Determine the [x, y] coordinate at the center of the cell enclosing the given text.  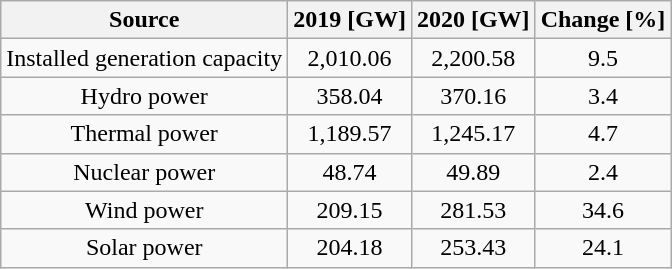
3.4 [603, 96]
Hydro power [144, 96]
Installed generation capacity [144, 58]
34.6 [603, 210]
9.5 [603, 58]
Thermal power [144, 134]
Change [%] [603, 20]
24.1 [603, 248]
204.18 [350, 248]
49.89 [473, 172]
Solar power [144, 248]
2,010.06 [350, 58]
2019 [GW] [350, 20]
Nuclear power [144, 172]
2.4 [603, 172]
253.43 [473, 248]
2,200.58 [473, 58]
370.16 [473, 96]
48.74 [350, 172]
1,245.17 [473, 134]
358.04 [350, 96]
281.53 [473, 210]
209.15 [350, 210]
Wind power [144, 210]
1,189.57 [350, 134]
4.7 [603, 134]
2020 [GW] [473, 20]
Source [144, 20]
